Locate the cell with the specified text and output its [X, Y] center coordinate. 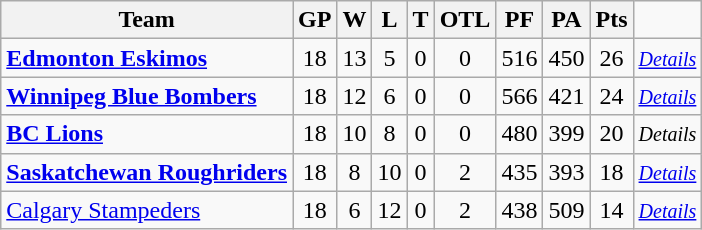
Team [147, 20]
421 [566, 96]
20 [612, 134]
509 [566, 210]
14 [612, 210]
516 [520, 58]
W [354, 20]
Edmonton Eskimos [147, 58]
393 [566, 172]
399 [566, 134]
438 [520, 210]
13 [354, 58]
T [420, 20]
24 [612, 96]
435 [520, 172]
26 [612, 58]
Saskatchewan Roughriders [147, 172]
Winnipeg Blue Bombers [147, 96]
Pts [612, 20]
450 [566, 58]
BC Lions [147, 134]
Calgary Stampeders [147, 210]
480 [520, 134]
5 [390, 58]
OTL [465, 20]
GP [315, 20]
566 [520, 96]
L [390, 20]
PF [520, 20]
PA [566, 20]
